Capture the cell that displays the provided text and extract its [x, y] central coordinate. 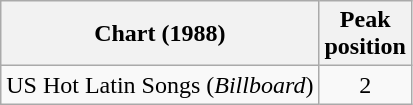
2 [365, 85]
Chart (1988) [160, 34]
Peakposition [365, 34]
US Hot Latin Songs (Billboard) [160, 85]
